Capture the cell that displays the provided text and extract its [x, y] central coordinate. 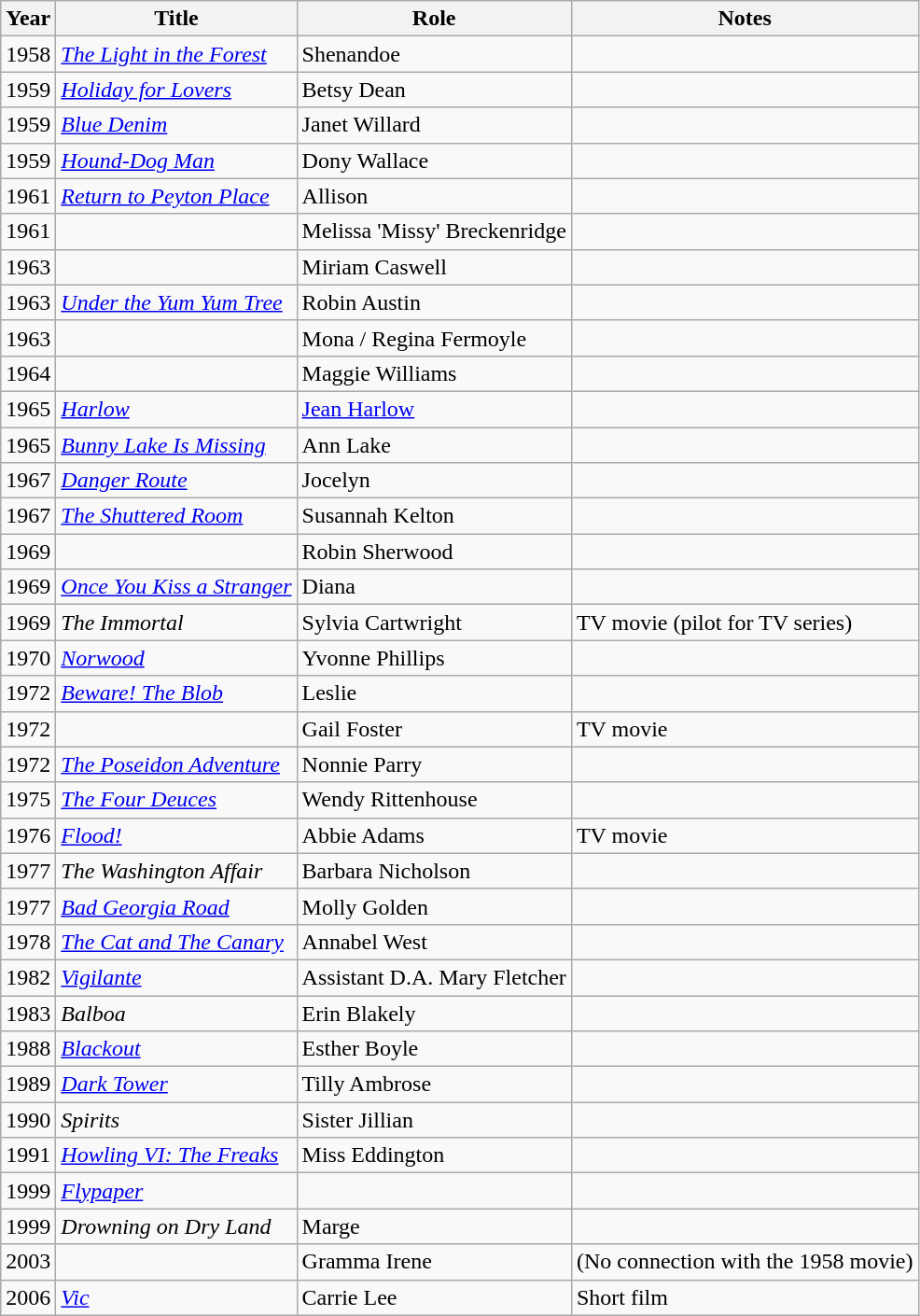
Year [28, 19]
Flypaper [176, 1191]
Molly Golden [434, 906]
1964 [28, 373]
Annabel West [434, 942]
Maggie Williams [434, 373]
Tilly Ambrose [434, 1085]
(No connection with the 1958 movie) [745, 1262]
1978 [28, 942]
Dark Tower [176, 1085]
Susannah Kelton [434, 516]
Blue Denim [176, 125]
1982 [28, 977]
Ann Lake [434, 445]
Dony Wallace [434, 161]
Balboa [176, 1013]
Danger Route [176, 481]
Beware! The Blob [176, 693]
1990 [28, 1120]
Robin Austin [434, 302]
Vic [176, 1297]
Nonnie Parry [434, 764]
The Cat and The Canary [176, 942]
Under the Yum Yum Tree [176, 302]
Miriam Caswell [434, 267]
Return to Peyton Place [176, 196]
Short film [745, 1297]
Allison [434, 196]
Role [434, 19]
Sylvia Cartwright [434, 623]
Jean Harlow [434, 409]
Sister Jillian [434, 1120]
Abbie Adams [434, 835]
Blackout [176, 1049]
Leslie [434, 693]
Betsy Dean [434, 90]
Hound-Dog Man [176, 161]
TV movie (pilot for TV series) [745, 623]
Harlow [176, 409]
1958 [28, 54]
1983 [28, 1013]
Title [176, 19]
Howling VI: The Freaks [176, 1155]
Notes [745, 19]
The Poseidon Adventure [176, 764]
1989 [28, 1085]
Flood! [176, 835]
1976 [28, 835]
Bad Georgia Road [176, 906]
Marge [434, 1226]
Vigilante [176, 977]
Wendy Rittenhouse [434, 800]
Yvonne Phillips [434, 658]
Erin Blakely [434, 1013]
The Shuttered Room [176, 516]
The Four Deuces [176, 800]
Janet Willard [434, 125]
Norwood [176, 658]
Gail Foster [434, 729]
Shenandoe [434, 54]
Bunny Lake Is Missing [176, 445]
The Light in the Forest [176, 54]
Assistant D.A. Mary Fletcher [434, 977]
Jocelyn [434, 481]
Once You Kiss a Stranger [176, 587]
1988 [28, 1049]
Miss Eddington [434, 1155]
Diana [434, 587]
Spirits [176, 1120]
Esther Boyle [434, 1049]
2003 [28, 1262]
Robin Sherwood [434, 552]
Mona / Regina Fermoyle [434, 338]
1991 [28, 1155]
1970 [28, 658]
1975 [28, 800]
Holiday for Lovers [176, 90]
Carrie Lee [434, 1297]
Melissa 'Missy' Breckenridge [434, 231]
2006 [28, 1297]
Gramma Irene [434, 1262]
The Washington Affair [176, 871]
The Immortal [176, 623]
Drowning on Dry Land [176, 1226]
Barbara Nicholson [434, 871]
